Search for the cell housing the specified text and yield its (X, Y) center coordinate. 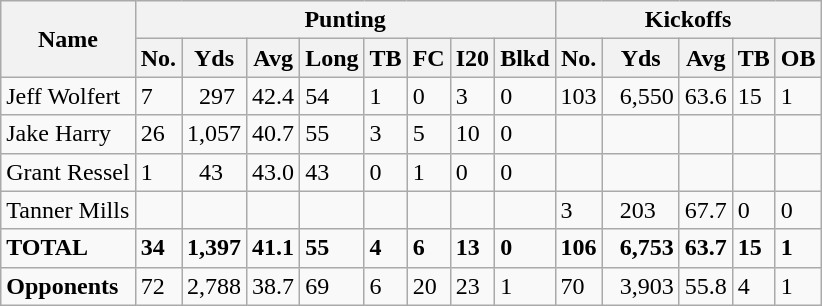
106 (578, 248)
Punting (345, 20)
Grant Ressel (68, 172)
55.8 (706, 286)
20 (428, 286)
6,753 (640, 248)
13 (472, 248)
OB (798, 58)
40.7 (274, 134)
34 (158, 248)
Tanner Mills (68, 210)
Kickoffs (688, 20)
Jeff Wolfert (68, 96)
Jake Harry (68, 134)
I20 (472, 58)
70 (578, 286)
6,550 (640, 96)
103 (578, 96)
67.7 (706, 210)
23 (472, 286)
69 (332, 286)
Opponents (68, 286)
203 (640, 210)
72 (158, 286)
10 (472, 134)
TOTAL (68, 248)
2,788 (214, 286)
63.6 (706, 96)
54 (332, 96)
Blkd (525, 58)
7 (158, 96)
Long (332, 58)
42.4 (274, 96)
1,397 (214, 248)
3,903 (640, 286)
41.1 (274, 248)
1,057 (214, 134)
43.0 (274, 172)
38.7 (274, 286)
63.7 (706, 248)
Name (68, 39)
297 (214, 96)
FC (428, 58)
5 (428, 134)
26 (158, 134)
